Return (x, y) of the center of cell containing provided text 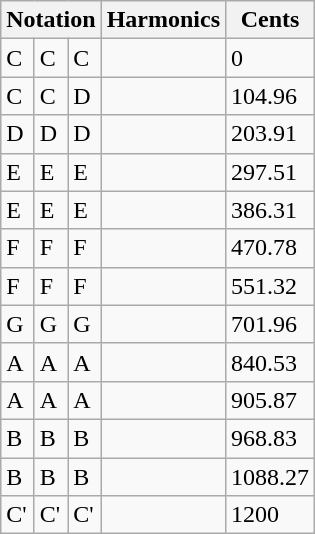
470.78 (270, 248)
Cents (270, 20)
297.51 (270, 172)
968.83 (270, 438)
Notation (51, 20)
905.87 (270, 400)
386.31 (270, 210)
0 (270, 58)
840.53 (270, 362)
551.32 (270, 286)
1200 (270, 515)
Harmonics (163, 20)
203.91 (270, 134)
1088.27 (270, 477)
104.96 (270, 96)
701.96 (270, 324)
